Return the (X, Y) coordinate for the center point of the cell that contains the specified text.  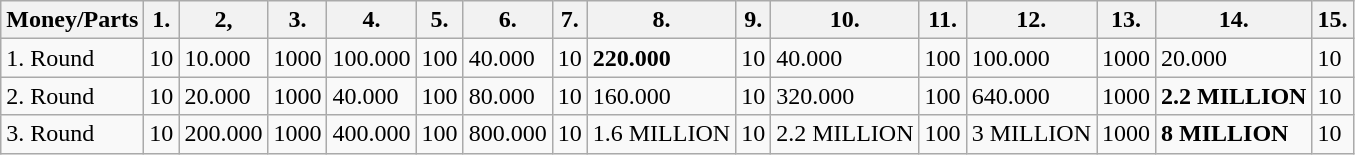
2. Round (72, 96)
3 MILLION (1031, 134)
800.000 (508, 134)
12. (1031, 20)
13. (1126, 20)
80.000 (508, 96)
2, (224, 20)
200.000 (224, 134)
1. (162, 20)
3. Round (72, 134)
3. (298, 20)
9. (754, 20)
11. (942, 20)
Money/Parts (72, 20)
1.6 MILLION (661, 134)
400.000 (372, 134)
320.000 (845, 96)
220.000 (661, 58)
4. (372, 20)
8. (661, 20)
5. (440, 20)
7. (570, 20)
15. (1332, 20)
14. (1234, 20)
6. (508, 20)
8 MILLION (1234, 134)
10.000 (224, 58)
640.000 (1031, 96)
10. (845, 20)
1. Round (72, 58)
160.000 (661, 96)
